Search for the cell housing the specified text and yield its [x, y] center coordinate. 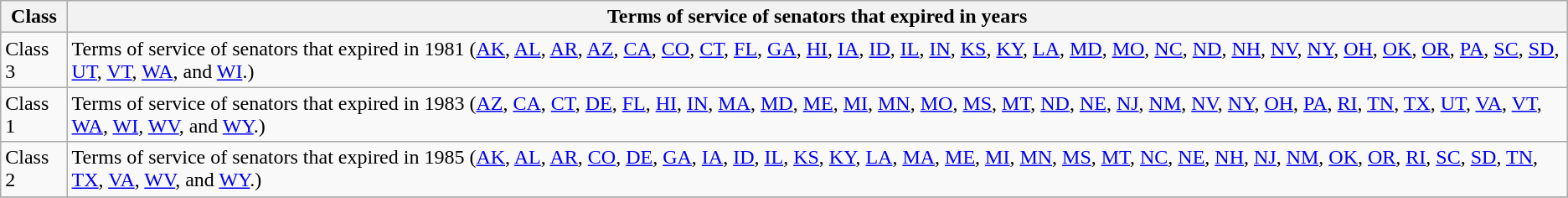
Class [34, 17]
Class 1 [34, 114]
Terms of service of senators that expired in years [818, 17]
Class 2 [34, 169]
Class 3 [34, 60]
